Scan for the cell matching the given text and deliver its [X, Y] coordinate at center. 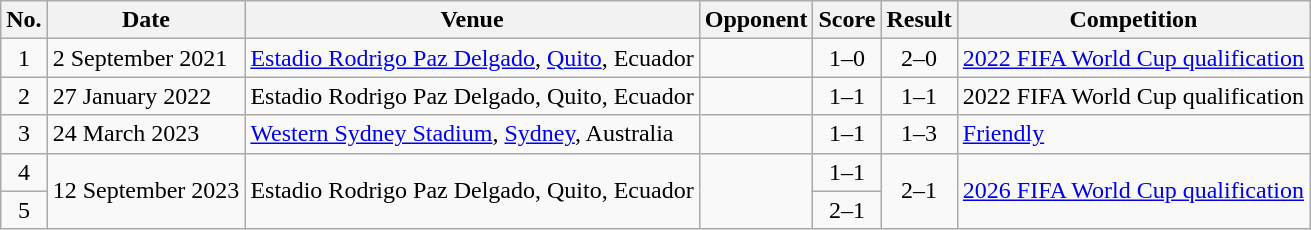
24 March 2023 [146, 134]
Score [847, 20]
Western Sydney Stadium, Sydney, Australia [472, 134]
1–3 [919, 134]
Friendly [1133, 134]
2026 FIFA World Cup qualification [1133, 191]
Venue [472, 20]
Result [919, 20]
1–0 [847, 58]
Opponent [756, 20]
No. [24, 20]
2–0 [919, 58]
1 [24, 58]
2 [24, 96]
4 [24, 172]
Competition [1133, 20]
27 January 2022 [146, 96]
3 [24, 134]
5 [24, 210]
12 September 2023 [146, 191]
2 September 2021 [146, 58]
Date [146, 20]
